Extract the (X, Y) coordinate from the center of the cell holding the provided text.  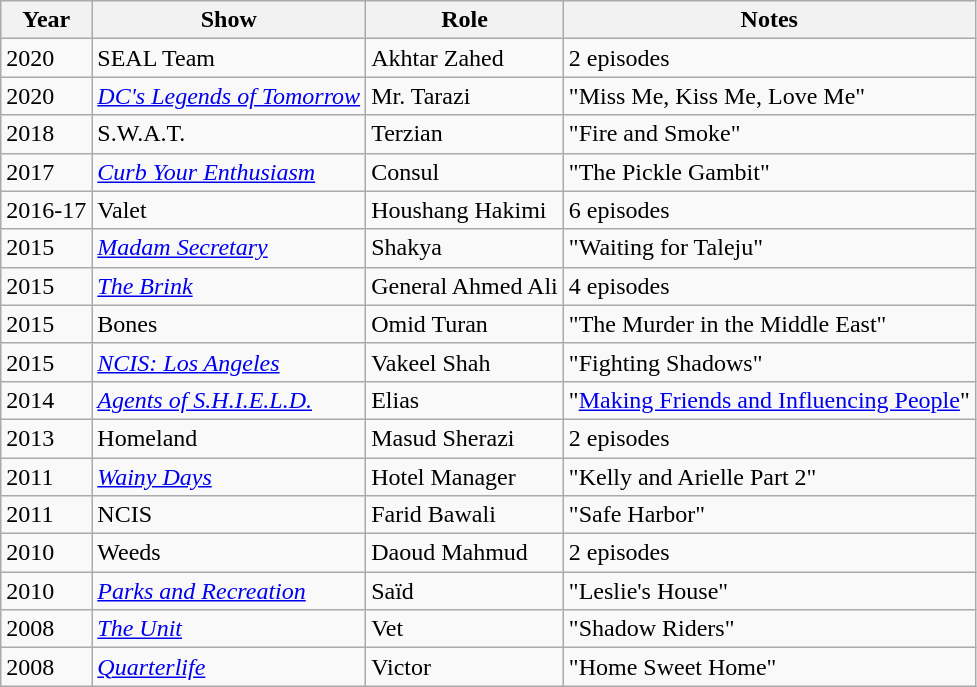
Consul (465, 172)
Curb Your Enthusiasm (229, 172)
"The Pickle Gambit" (769, 172)
"Fighting Shadows" (769, 362)
2017 (46, 172)
S.W.A.T. (229, 134)
Houshang Hakimi (465, 210)
Saïd (465, 591)
2014 (46, 400)
Victor (465, 667)
NCIS: Los Angeles (229, 362)
Shakya (465, 248)
Akhtar Zahed (465, 58)
Weeds (229, 553)
"The Murder in the Middle East" (769, 324)
Agents of S.H.I.E.L.D. (229, 400)
Hotel Manager (465, 477)
Notes (769, 20)
Madam Secretary (229, 248)
6 episodes (769, 210)
Quarterlife (229, 667)
Year (46, 20)
DC's Legends of Tomorrow (229, 96)
"Making Friends and Influencing People" (769, 400)
Terzian (465, 134)
Role (465, 20)
NCIS (229, 515)
"Home Sweet Home" (769, 667)
Daoud Mahmud (465, 553)
"Shadow Riders" (769, 629)
Homeland (229, 438)
4 episodes (769, 286)
Elias (465, 400)
Omid Turan (465, 324)
2013 (46, 438)
"Leslie's House" (769, 591)
"Miss Me, Kiss Me, Love Me" (769, 96)
"Waiting for Taleju" (769, 248)
The Brink (229, 286)
Farid Bawali (465, 515)
Mr. Tarazi (465, 96)
Show (229, 20)
Bones (229, 324)
2016-17 (46, 210)
2018 (46, 134)
Valet (229, 210)
Vakeel Shah (465, 362)
Vet (465, 629)
Wainy Days (229, 477)
Masud Sherazi (465, 438)
The Unit (229, 629)
SEAL Team (229, 58)
"Fire and Smoke" (769, 134)
General Ahmed Ali (465, 286)
Parks and Recreation (229, 591)
"Safe Harbor" (769, 515)
"Kelly and Arielle Part 2" (769, 477)
